Identify which cell holds the provided text, then report its (x, y) central coordinate. 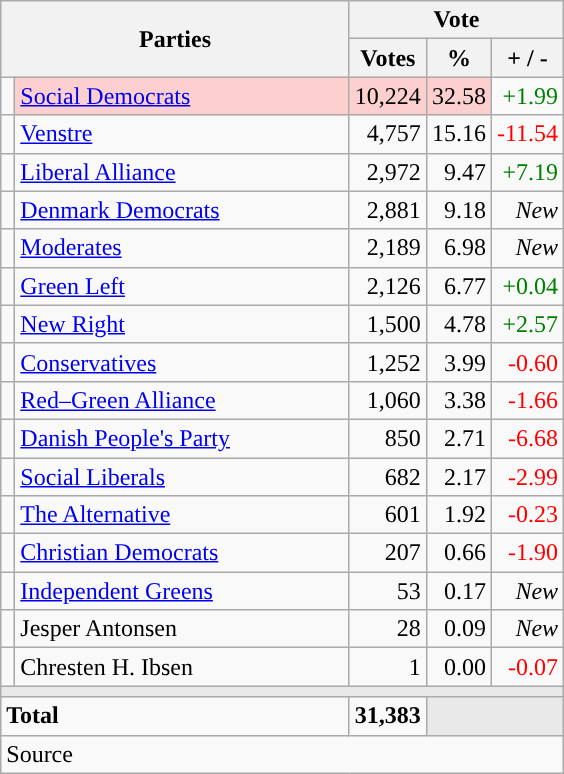
3.99 (458, 362)
2,189 (388, 248)
-0.23 (527, 515)
Danish People's Party (182, 438)
+2.57 (527, 324)
Total (176, 716)
-0.07 (527, 667)
2,972 (388, 172)
2.71 (458, 438)
6.77 (458, 286)
0.09 (458, 629)
-2.99 (527, 477)
15.16 (458, 134)
-1.66 (527, 400)
1,500 (388, 324)
3.38 (458, 400)
6.98 (458, 248)
850 (388, 438)
9.18 (458, 210)
Chresten H. Ibsen (182, 667)
1,060 (388, 400)
28 (388, 629)
32.58 (458, 96)
-0.60 (527, 362)
Conservatives (182, 362)
Green Left (182, 286)
10,224 (388, 96)
2.17 (458, 477)
Venstre (182, 134)
New Right (182, 324)
1 (388, 667)
31,383 (388, 716)
1,252 (388, 362)
The Alternative (182, 515)
+ / - (527, 58)
Parties (176, 39)
2,126 (388, 286)
Christian Democrats (182, 553)
4,757 (388, 134)
Liberal Alliance (182, 172)
+0.04 (527, 286)
Votes (388, 58)
0.17 (458, 591)
+1.99 (527, 96)
4.78 (458, 324)
Social Liberals (182, 477)
Denmark Democrats (182, 210)
-6.68 (527, 438)
0.00 (458, 667)
9.47 (458, 172)
% (458, 58)
207 (388, 553)
0.66 (458, 553)
53 (388, 591)
Moderates (182, 248)
Jesper Antonsen (182, 629)
682 (388, 477)
2,881 (388, 210)
1.92 (458, 515)
-11.54 (527, 134)
Source (282, 754)
Independent Greens (182, 591)
+7.19 (527, 172)
601 (388, 515)
Vote (456, 20)
Social Democrats (182, 96)
Red–Green Alliance (182, 400)
-1.90 (527, 553)
